Extract the [X, Y] coordinate from the center of the cell holding the provided text.  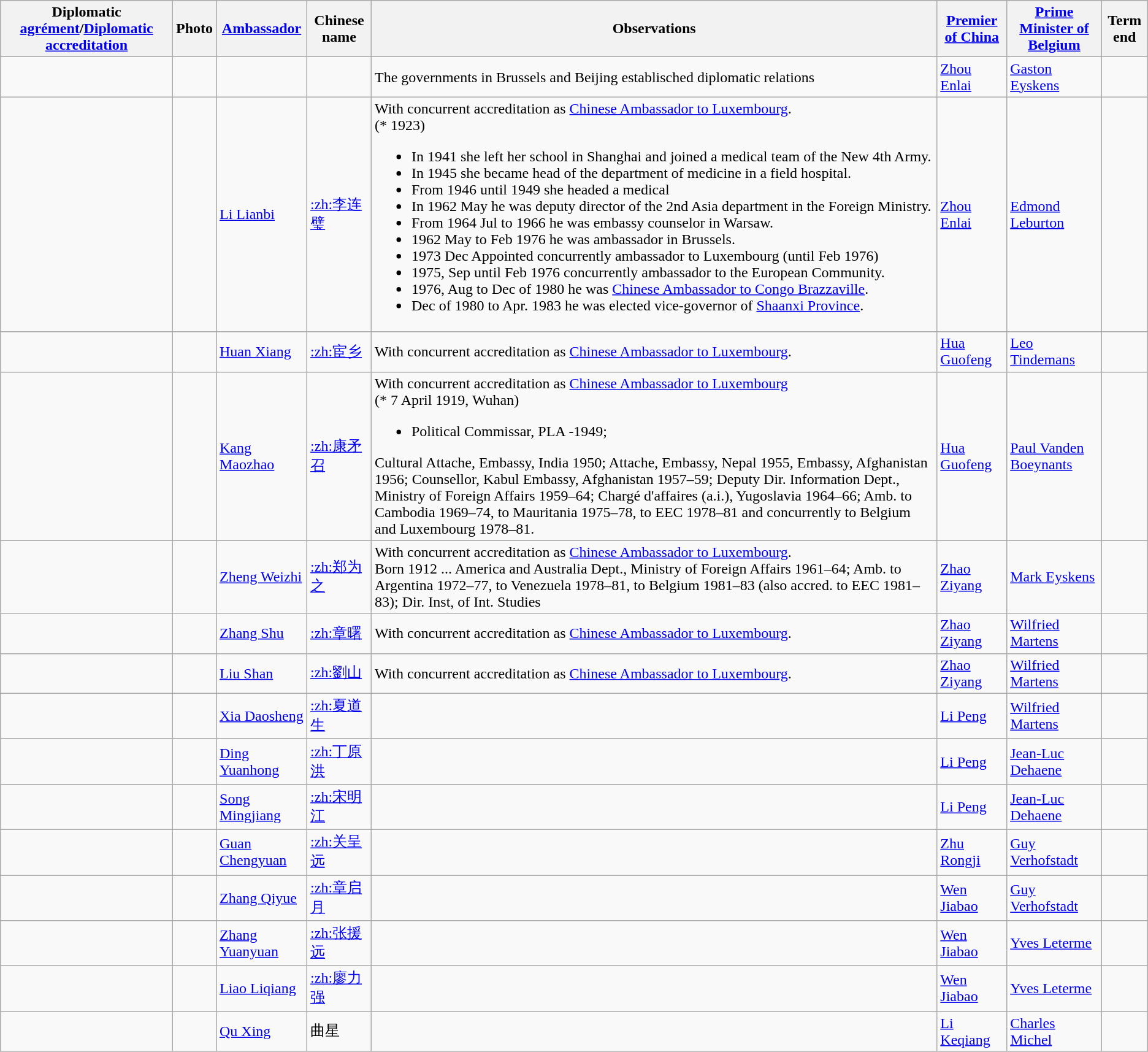
Edmond Leburton [1055, 215]
Zheng Weizhi [261, 577]
:zh:夏道生 [340, 716]
Mark Eyskens [1055, 577]
Kang Maozhao [261, 456]
Qu Xing [261, 1032]
Observations [654, 29]
Prime Minister of Belgium [1055, 29]
Li Lianbi [261, 215]
Premier of China [972, 29]
:zh:劉山 [340, 674]
Ambassador [261, 29]
:zh:章启月 [340, 897]
:zh:关呈远 [340, 852]
Song Mingjiang [261, 807]
:zh:郑为之 [340, 577]
Guan Chengyuan [261, 852]
:zh:李连璧 [340, 215]
:zh:宦乡 [340, 352]
Xia Daosheng [261, 716]
曲星 [340, 1032]
Photo [194, 29]
Charles Michel [1055, 1032]
Liao Liqiang [261, 989]
Chinese name [340, 29]
:zh:康矛召 [340, 456]
:zh:张援远 [340, 943]
:zh:宋明江 [340, 807]
:zh:廖力强 [340, 989]
Huan Xiang [261, 352]
Leo Tindemans [1055, 352]
Paul Vanden Boeynants [1055, 456]
:zh:章曙 [340, 633]
Zhang Shu [261, 633]
The governments in Brussels and Beijing establisched diplomatic relations [654, 77]
:zh:丁原洪 [340, 761]
Li Keqiang [972, 1032]
Gaston Eyskens [1055, 77]
Liu Shan [261, 674]
Ding Yuanhong [261, 761]
Term end [1125, 29]
Zhu Rongji [972, 852]
Zhang Yuanyuan [261, 943]
Diplomatic agrément/Diplomatic accreditation [87, 29]
Zhang Qiyue [261, 897]
